Return (X, Y) of the center of cell containing provided text 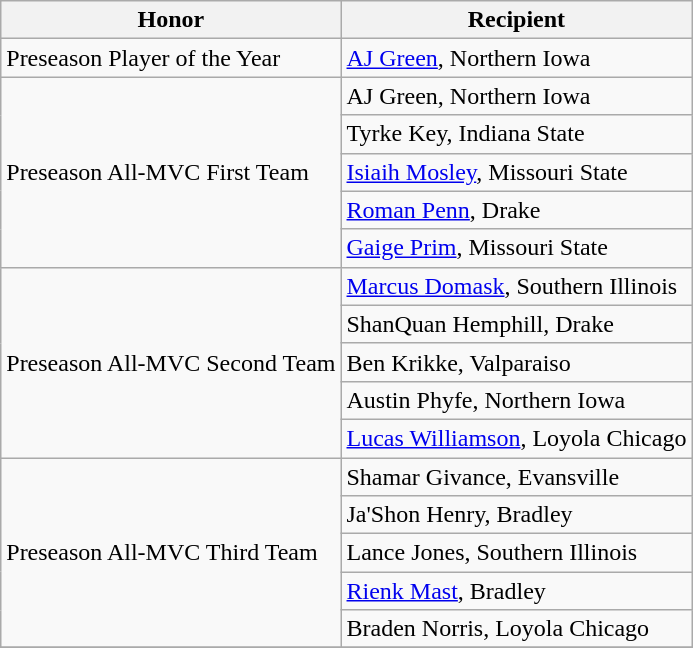
Preseason All-MVC Third Team (171, 553)
Roman Penn, Drake (516, 210)
Austin Phyfe, Northern Iowa (516, 400)
Ben Krikke, Valparaiso (516, 362)
Tyrke Key, Indiana State (516, 134)
Preseason Player of the Year (171, 58)
Ja'Shon Henry, Bradley (516, 515)
Isiaih Mosley, Missouri State (516, 172)
Marcus Domask, Southern Illinois (516, 286)
Gaige Prim, Missouri State (516, 248)
Preseason All-MVC First Team (171, 172)
Lucas Williamson, Loyola Chicago (516, 438)
Rienk Mast, Bradley (516, 591)
Recipient (516, 20)
Honor (171, 20)
Lance Jones, Southern Illinois (516, 553)
ShanQuan Hemphill, Drake (516, 324)
Preseason All-MVC Second Team (171, 362)
Shamar Givance, Evansville (516, 477)
Braden Norris, Loyola Chicago (516, 629)
